Identify which cell holds the provided text, then report its [X, Y] central coordinate. 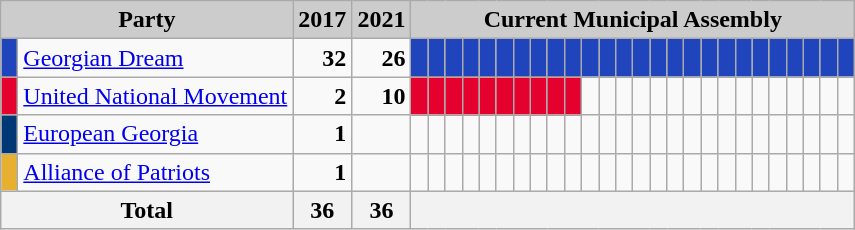
Current Municipal Assembly [633, 20]
United National Movement [156, 96]
2021 [382, 20]
Total [147, 210]
European Georgia [156, 134]
32 [322, 58]
Alliance of Patriots [156, 172]
Party [147, 20]
10 [382, 96]
26 [382, 58]
2 [322, 96]
Georgian Dream [156, 58]
2017 [322, 20]
